From the cell containing the given text, extract its center point as (x, y) coordinate. 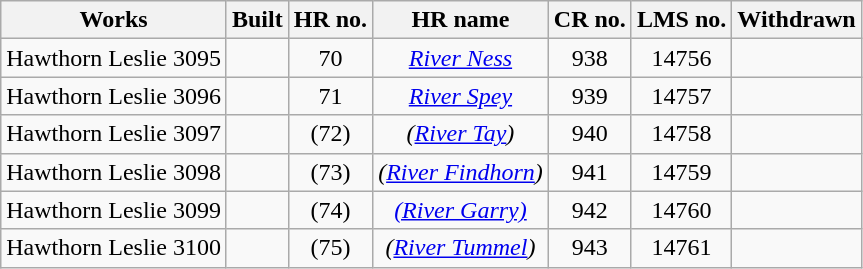
(River Tay) (461, 134)
Hawthorn Leslie 3097 (114, 134)
(River Findhorn) (461, 172)
14759 (681, 172)
14757 (681, 96)
Built (257, 20)
HR name (461, 20)
(74) (330, 210)
14760 (681, 210)
CR no. (590, 20)
Works (114, 20)
LMS no. (681, 20)
HR no. (330, 20)
14758 (681, 134)
Hawthorn Leslie 3095 (114, 58)
Hawthorn Leslie 3098 (114, 172)
942 (590, 210)
940 (590, 134)
71 (330, 96)
Hawthorn Leslie 3100 (114, 248)
River Ness (461, 58)
941 (590, 172)
939 (590, 96)
938 (590, 58)
Withdrawn (796, 20)
River Spey (461, 96)
(River Garry) (461, 210)
(72) (330, 134)
70 (330, 58)
943 (590, 248)
Hawthorn Leslie 3099 (114, 210)
Hawthorn Leslie 3096 (114, 96)
14761 (681, 248)
(73) (330, 172)
(75) (330, 248)
(River Tummel) (461, 248)
14756 (681, 58)
